Extract the [X, Y] coordinate from the center of the cell holding the provided text.  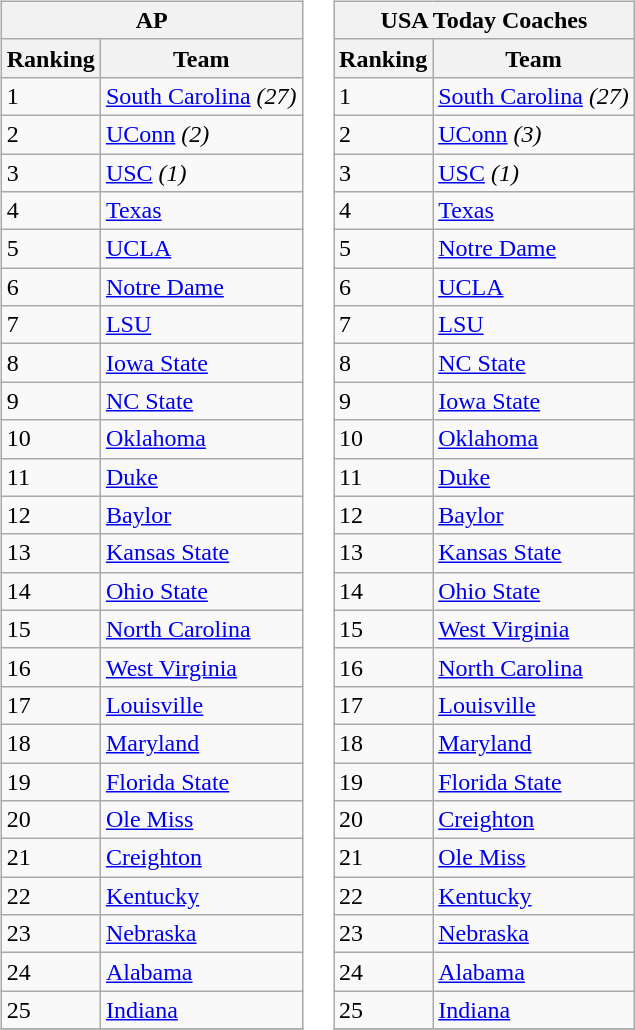
UConn (3) [534, 134]
AP [152, 20]
UConn (2) [201, 134]
USA Today Coaches [484, 20]
